Find where the given text appears and provide that cell's center as [x, y] coordinate. 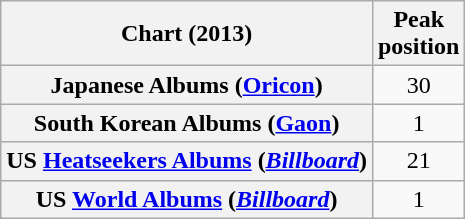
Japanese Albums (Oricon) [187, 85]
21 [418, 161]
US World Albums (Billboard) [187, 199]
South Korean Albums (Gaon) [187, 123]
US Heatseekers Albums (Billboard) [187, 161]
Peakposition [418, 34]
30 [418, 85]
Chart (2013) [187, 34]
